Identify which cell holds the provided text, then report its [x, y] central coordinate. 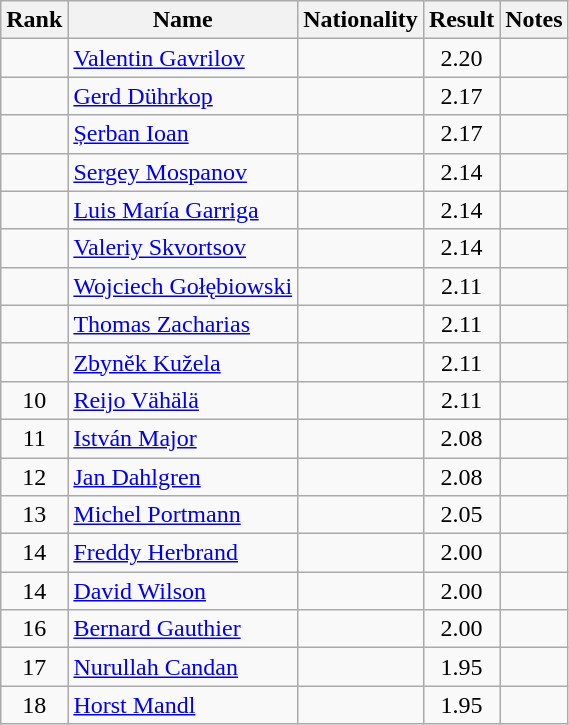
Luis María Garriga [183, 210]
2.20 [461, 58]
István Major [183, 438]
Rank [34, 20]
Bernard Gauthier [183, 629]
Valentin Gavrilov [183, 58]
10 [34, 400]
Wojciech Gołębiowski [183, 286]
Horst Mandl [183, 705]
Jan Dahlgren [183, 477]
Thomas Zacharias [183, 324]
17 [34, 667]
Michel Portmann [183, 515]
Nurullah Candan [183, 667]
Notes [534, 20]
David Wilson [183, 591]
16 [34, 629]
Valeriy Skvortsov [183, 248]
Reijo Vähälä [183, 400]
13 [34, 515]
Șerban Ioan [183, 134]
Freddy Herbrand [183, 553]
12 [34, 477]
Name [183, 20]
Result [461, 20]
Gerd Dührkop [183, 96]
18 [34, 705]
11 [34, 438]
Zbyněk Kužela [183, 362]
Sergey Mospanov [183, 172]
2.05 [461, 515]
Nationality [361, 20]
